Pinpoint the cell where the given text exists, returning its (X, Y) midpoint coordinate. 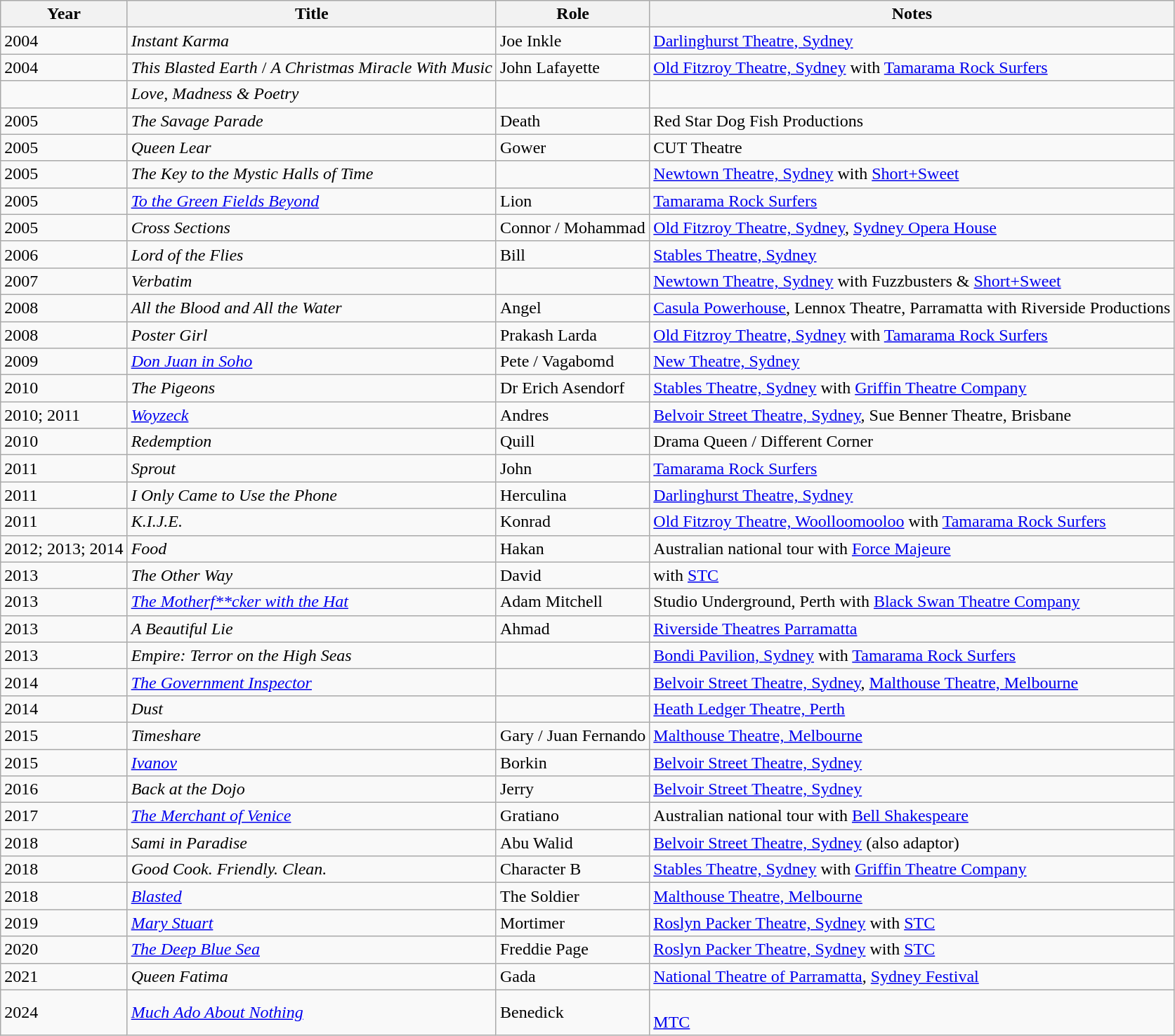
National Theatre of Parramatta, Sydney Festival (912, 976)
Gratiano (572, 816)
Prakash Larda (572, 335)
Lion (572, 201)
MTC (912, 1013)
Drama Queen / Different Corner (912, 442)
The Other Way (312, 575)
Verbatim (312, 281)
The Deep Blue Sea (312, 950)
Redemption (312, 442)
Borkin (572, 762)
2016 (64, 789)
Food (312, 549)
Belvoir Street Theatre, Sydney, Sue Benner Theatre, Brisbane (912, 415)
Notes (912, 14)
Benedick (572, 1013)
Death (572, 121)
Joe Inkle (572, 41)
David (572, 575)
2024 (64, 1013)
Red Star Dog Fish Productions (912, 121)
Sprout (312, 468)
Jerry (572, 789)
Woyzeck (312, 415)
Much Ado About Nothing (312, 1013)
Pete / Vagabomd (572, 362)
2009 (64, 362)
Connor / Mohammad (572, 228)
Year (64, 14)
All the Blood and All the Water (312, 308)
New Theatre, Sydney (912, 362)
Gary / Juan Fernando (572, 735)
2021 (64, 976)
Andres (572, 415)
Good Cook. Friendly. Clean. (312, 870)
Queen Lear (312, 147)
Freddie Page (572, 950)
Dr Erich Asendorf (572, 388)
Australian national tour with Bell Shakespeare (912, 816)
The Savage Parade (312, 121)
Timeshare (312, 735)
Don Juan in Soho (312, 362)
I Only Came to Use the Phone (312, 495)
The Soldier (572, 896)
The Government Inspector (312, 682)
The Motherf**cker with the Hat (312, 602)
Bill (572, 254)
Love, Madness & Poetry (312, 94)
Stables Theatre, Sydney (912, 254)
Riverside Theatres Parramatta (912, 629)
Heath Ledger Theatre, Perth (912, 709)
Old Fitzroy Theatre, Sydney, Sydney Opera House (912, 228)
Mary Stuart (312, 923)
Newtown Theatre, Sydney with Fuzzbusters & Short+Sweet (912, 281)
2010; 2011 (64, 415)
To the Green Fields Beyond (312, 201)
The Merchant of Venice (312, 816)
CUT Theatre (912, 147)
The Key to the Mystic Halls of Time (312, 174)
2019 (64, 923)
Belvoir Street Theatre, Sydney (also adaptor) (912, 843)
Instant Karma (312, 41)
Blasted (312, 896)
John (572, 468)
Dust (312, 709)
Ivanov (312, 762)
Sami in Paradise (312, 843)
Lord of the Flies (312, 254)
Bondi Pavilion, Sydney with Tamarama Rock Surfers (912, 655)
Ahmad (572, 629)
Adam Mitchell (572, 602)
Gower (572, 147)
Role (572, 14)
A Beautiful Lie (312, 629)
Back at the Dojo (312, 789)
Newtown Theatre, Sydney with Short+Sweet (912, 174)
Konrad (572, 522)
Poster Girl (312, 335)
Casula Powerhouse, Lennox Theatre, Parramatta with Riverside Productions (912, 308)
Abu Walid (572, 843)
Queen Fatima (312, 976)
Empire: Terror on the High Seas (312, 655)
Quill (572, 442)
John Lafayette (572, 67)
2006 (64, 254)
Belvoir Street Theatre, Sydney, Malthouse Theatre, Melbourne (912, 682)
Old Fitzroy Theatre, Woolloomooloo with Tamarama Rock Surfers (912, 522)
Gada (572, 976)
Studio Underground, Perth with Black Swan Theatre Company (912, 602)
Australian national tour with Force Majeure (912, 549)
with STC (912, 575)
2012; 2013; 2014 (64, 549)
Angel (572, 308)
2007 (64, 281)
Herculina (572, 495)
Character B (572, 870)
2020 (64, 950)
Cross Sections (312, 228)
Mortimer (572, 923)
2017 (64, 816)
The Pigeons (312, 388)
This Blasted Earth / A Christmas Miracle With Music (312, 67)
Hakan (572, 549)
K.I.J.E. (312, 522)
Title (312, 14)
